Search for the cell housing the specified text and yield its (X, Y) center coordinate. 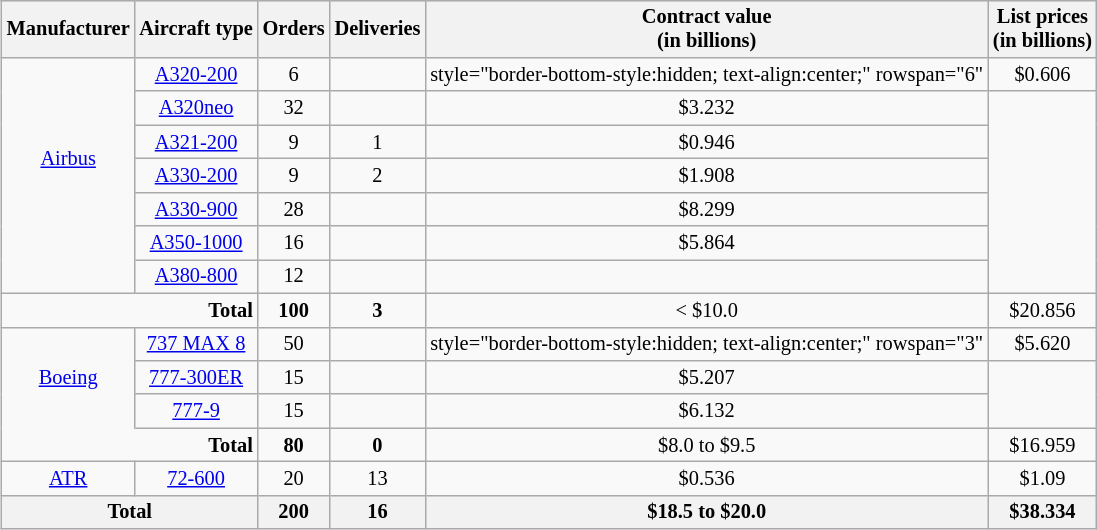
$0.946 (706, 142)
$1.09 (1042, 479)
$16.959 (1042, 445)
777-9 (196, 411)
A330-200 (196, 176)
12 (294, 277)
1 (378, 142)
Deliveries (378, 29)
32 (294, 108)
Aircraft type (196, 29)
A330-900 (196, 209)
List prices(in billions) (1042, 29)
A350-1000 (196, 243)
777-300ER (196, 378)
Manufacturer (68, 29)
80 (294, 445)
$6.132 (706, 411)
A320neo (196, 108)
A320-200 (196, 75)
$5.620 (1042, 344)
$8.299 (706, 209)
Airbus (68, 159)
Contract value(in billions) (706, 29)
$20.856 (1042, 310)
13 (378, 479)
style="border-bottom-style:hidden; text-align:center;" rowspan="6" (706, 75)
< $10.0 (706, 310)
50 (294, 344)
$3.232 (706, 108)
$1.908 (706, 176)
style="border-bottom-style:hidden; text-align:center;" rowspan="3" (706, 344)
$5.864 (706, 243)
Orders (294, 29)
A321-200 (196, 142)
737 MAX 8 (196, 344)
28 (294, 209)
$38.334 (1042, 512)
20 (294, 479)
3 (378, 310)
$5.207 (706, 378)
72-600 (196, 479)
100 (294, 310)
Boeing (68, 378)
0 (378, 445)
ATR (68, 479)
200 (294, 512)
$8.0 to $9.5 (706, 445)
$0.606 (1042, 75)
$0.536 (706, 479)
$18.5 to $20.0 (706, 512)
6 (294, 75)
A380-800 (196, 277)
2 (378, 176)
